Provide the (x, y) coordinate of the cell's center where the given text is located.  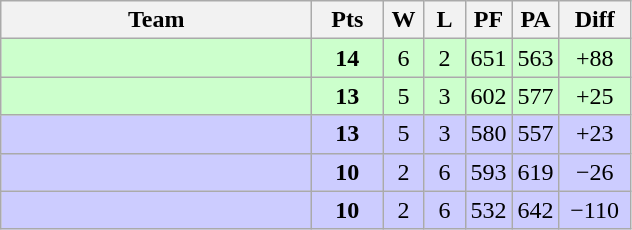
577 (536, 96)
557 (536, 134)
+23 (594, 134)
532 (488, 210)
Team (156, 20)
563 (536, 58)
−26 (594, 172)
Diff (594, 20)
Pts (348, 20)
619 (536, 172)
L (444, 20)
−110 (594, 210)
+25 (594, 96)
+88 (594, 58)
593 (488, 172)
14 (348, 58)
PF (488, 20)
580 (488, 134)
W (404, 20)
651 (488, 58)
642 (536, 210)
PA (536, 20)
602 (488, 96)
